Scan for the cell matching the given text and deliver its (x, y) coordinate at center. 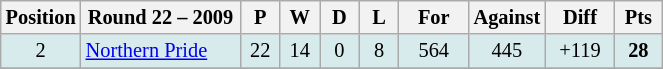
D (340, 17)
+119 (580, 51)
14 (300, 51)
28 (638, 51)
0 (340, 51)
P (260, 17)
L (379, 17)
Northern Pride (161, 51)
445 (508, 51)
8 (379, 51)
22 (260, 51)
Pts (638, 17)
For (434, 17)
Position (41, 17)
Against (508, 17)
564 (434, 51)
2 (41, 51)
Round 22 – 2009 (161, 17)
W (300, 17)
Diff (580, 17)
